Find where the given text appears and provide that cell's center as (x, y) coordinate. 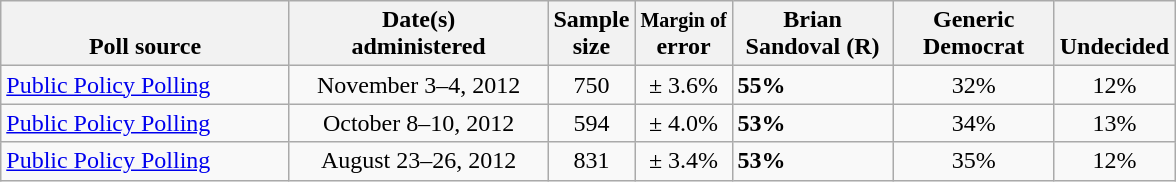
750 (592, 85)
Poll source (146, 34)
± 4.0% (684, 123)
± 3.4% (684, 161)
GenericDemocrat (974, 34)
± 3.6% (684, 85)
55% (812, 85)
August 23–26, 2012 (418, 161)
831 (592, 161)
594 (592, 123)
34% (974, 123)
BrianSandoval (R) (812, 34)
Samplesize (592, 34)
October 8–10, 2012 (418, 123)
35% (974, 161)
Date(s)administered (418, 34)
13% (1114, 123)
November 3–4, 2012 (418, 85)
Undecided (1114, 34)
32% (974, 85)
Margin oferror (684, 34)
